Pinpoint the cell where the given text exists, returning its (X, Y) midpoint coordinate. 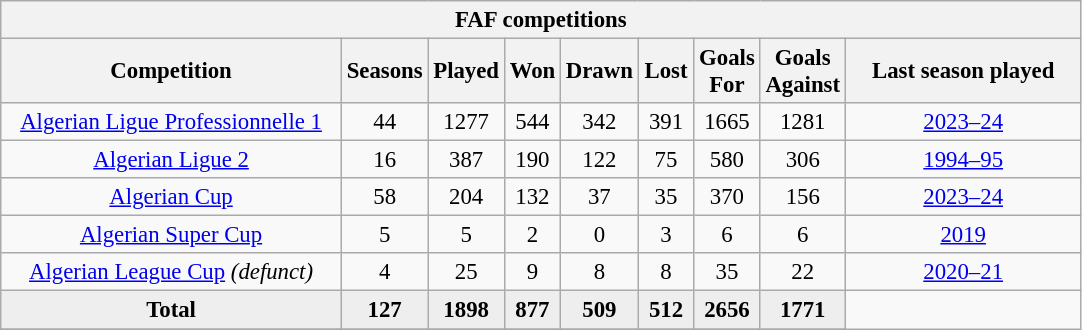
306 (802, 160)
1994–95 (963, 160)
75 (666, 160)
391 (666, 122)
509 (600, 310)
2656 (727, 310)
156 (802, 197)
44 (384, 122)
1277 (466, 122)
58 (384, 197)
Algerian Ligue 2 (172, 160)
Total (172, 310)
512 (666, 310)
1665 (727, 122)
Goals Against (802, 72)
Seasons (384, 72)
22 (802, 273)
FAF competitions (541, 20)
544 (532, 122)
342 (600, 122)
Algerian League Cup (defunct) (172, 273)
3 (666, 235)
Won (532, 72)
127 (384, 310)
2019 (963, 235)
370 (727, 197)
4 (384, 273)
Competition (172, 72)
387 (466, 160)
122 (600, 160)
Played (466, 72)
580 (727, 160)
Algerian Cup (172, 197)
877 (532, 310)
Drawn (600, 72)
2 (532, 235)
132 (532, 197)
37 (600, 197)
Goals For (727, 72)
25 (466, 273)
0 (600, 235)
1771 (802, 310)
1898 (466, 310)
16 (384, 160)
Last season played (963, 72)
Algerian Super Cup (172, 235)
Algerian Ligue Professionnelle 1 (172, 122)
204 (466, 197)
9 (532, 273)
Lost (666, 72)
2020–21 (963, 273)
190 (532, 160)
1281 (802, 122)
